Find where the given text appears and provide that cell's center as [X, Y] coordinate. 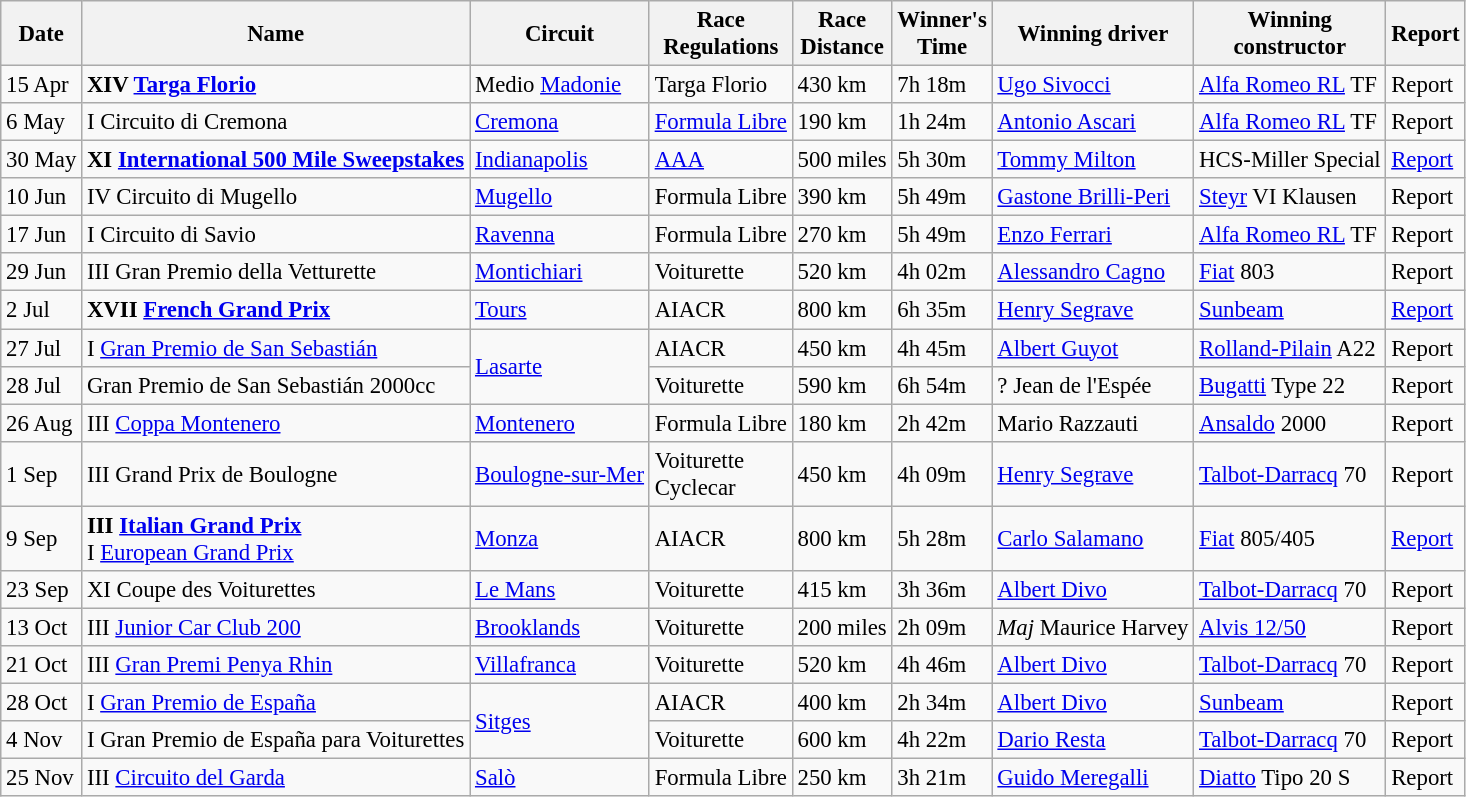
Enzo Ferrari [1093, 235]
Alvis 12/50 [1290, 627]
HCS-Miller Special [1290, 160]
Ravenna [560, 235]
3h 36m [942, 590]
VoituretteCyclecar [720, 474]
400 km [842, 702]
Targa Florio [720, 85]
28 Jul [42, 385]
Circuit [560, 34]
10 Jun [42, 197]
Monza [560, 538]
Fiat 805/405 [1290, 538]
3h 21m [942, 778]
Cremona [560, 122]
Bugatti Type 22 [1290, 385]
21 Oct [42, 665]
Name [276, 34]
30 May [42, 160]
17 Jun [42, 235]
5h 30m [942, 160]
Rolland-Pilain A22 [1290, 348]
500 miles [842, 160]
415 km [842, 590]
Fiat 803 [1290, 273]
26 Aug [42, 423]
III Gran Premio della Vetturette [276, 273]
2h 34m [942, 702]
Medio Madonie [560, 85]
Albert Guyot [1093, 348]
4 Nov [42, 740]
180 km [842, 423]
Maj Maurice Harvey [1093, 627]
XIV Targa Florio [276, 85]
6h 35m [942, 310]
430 km [842, 85]
XI Coupe des Voiturettes [276, 590]
2h 42m [942, 423]
Ansaldo 2000 [1290, 423]
4h 02m [942, 273]
13 Oct [42, 627]
Dario Resta [1093, 740]
Mario Razzauti [1093, 423]
Mugello [560, 197]
23 Sep [42, 590]
III Coppa Montenero [276, 423]
III Junior Car Club 200 [276, 627]
200 miles [842, 627]
I Gran Premio de San Sebastián [276, 348]
250 km [842, 778]
6h 54m [942, 385]
RaceDistance [842, 34]
27 Jul [42, 348]
Winning driver [1093, 34]
4h 45m [942, 348]
Gran Premio de San Sebastián 2000cc [276, 385]
1 Sep [42, 474]
15 Apr [42, 85]
270 km [842, 235]
I Gran Premio de España [276, 702]
28 Oct [42, 702]
I Gran Premio de España para Voiturettes [276, 740]
III Italian Grand Prix I European Grand Prix [276, 538]
Brooklands [560, 627]
6 May [42, 122]
RaceRegulations [720, 34]
? Jean de l'Espée [1093, 385]
4h 22m [942, 740]
7h 18m [942, 85]
2h 09m [942, 627]
1h 24m [942, 122]
29 Jun [42, 273]
Boulogne-sur-Mer [560, 474]
Winner'sTime [942, 34]
Lasarte [560, 366]
600 km [842, 740]
IV Circuito di Mugello [276, 197]
I Circuito di Savio [276, 235]
Tommy Milton [1093, 160]
Diatto Tipo 20 S [1290, 778]
Montichiari [560, 273]
I Circuito di Cremona [276, 122]
Indianapolis [560, 160]
III Circuito del Garda [276, 778]
4h 09m [942, 474]
III Grand Prix de Boulogne [276, 474]
Alessandro Cagno [1093, 273]
Steyr VI Klausen [1290, 197]
Guido Meregalli [1093, 778]
AAA [720, 160]
Salò [560, 778]
Tours [560, 310]
Antonio Ascari [1093, 122]
2 Jul [42, 310]
190 km [842, 122]
Montenero [560, 423]
Carlo Salamano [1093, 538]
Sitges [560, 720]
4h 46m [942, 665]
XVII French Grand Prix [276, 310]
9 Sep [42, 538]
Date [42, 34]
Le Mans [560, 590]
5h 28m [942, 538]
Ugo Sivocci [1093, 85]
Winningconstructor [1290, 34]
III Gran Premi Penya Rhin [276, 665]
390 km [842, 197]
XI International 500 Mile Sweepstakes [276, 160]
Gastone Brilli-Peri [1093, 197]
25 Nov [42, 778]
Villafranca [560, 665]
590 km [842, 385]
